Extract the (X, Y) coordinate from the center of the cell holding the provided text.  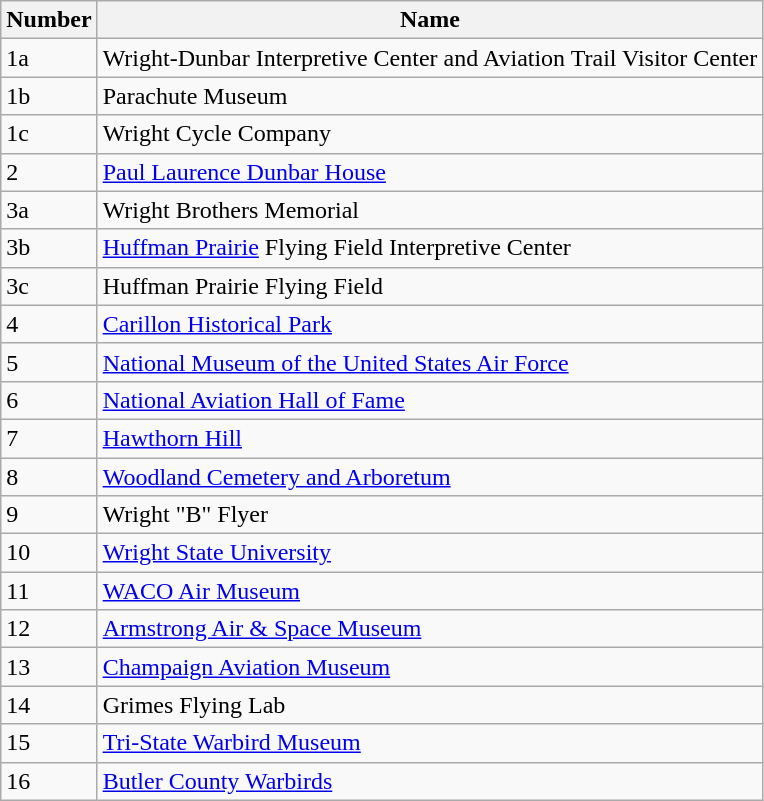
Huffman Prairie Flying Field Interpretive Center (430, 248)
8 (49, 477)
3b (49, 248)
Wright-Dunbar Interpretive Center and Aviation Trail Visitor Center (430, 58)
10 (49, 553)
Grimes Flying Lab (430, 705)
National Aviation Hall of Fame (430, 400)
4 (49, 324)
Name (430, 20)
Woodland Cemetery and Arboretum (430, 477)
1b (49, 96)
Parachute Museum (430, 96)
6 (49, 400)
Paul Laurence Dunbar House (430, 172)
Butler County Warbirds (430, 781)
National Museum of the United States Air Force (430, 362)
WACO Air Museum (430, 591)
5 (49, 362)
16 (49, 781)
15 (49, 743)
14 (49, 705)
Hawthorn Hill (430, 438)
3c (49, 286)
Wright Cycle Company (430, 134)
9 (49, 515)
11 (49, 591)
7 (49, 438)
Number (49, 20)
Tri-State Warbird Museum (430, 743)
Wright Brothers Memorial (430, 210)
Wright State University (430, 553)
1a (49, 58)
Huffman Prairie Flying Field (430, 286)
13 (49, 667)
Champaign Aviation Museum (430, 667)
1c (49, 134)
Wright "B" Flyer (430, 515)
2 (49, 172)
Armstrong Air & Space Museum (430, 629)
Carillon Historical Park (430, 324)
3a (49, 210)
12 (49, 629)
